Detect which cell encompasses the target text, then output its [x, y] center coordinate. 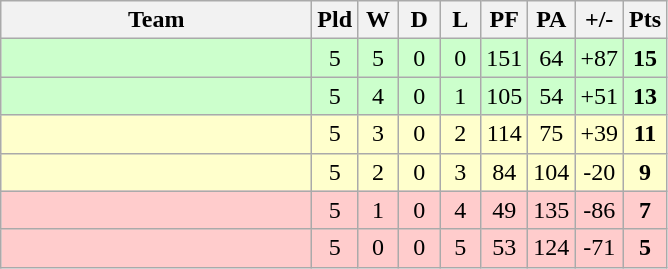
13 [644, 96]
7 [644, 210]
-86 [600, 210]
+87 [600, 58]
15 [644, 58]
+51 [600, 96]
PF [504, 20]
-20 [600, 172]
114 [504, 134]
D [420, 20]
49 [504, 210]
Team [156, 20]
Pld [335, 20]
84 [504, 172]
+39 [600, 134]
Pts [644, 20]
11 [644, 134]
54 [552, 96]
104 [552, 172]
+/- [600, 20]
9 [644, 172]
64 [552, 58]
75 [552, 134]
L [460, 20]
135 [552, 210]
151 [504, 58]
PA [552, 20]
-71 [600, 248]
53 [504, 248]
W [378, 20]
124 [552, 248]
105 [504, 96]
